For the text-containing cell, return its midpoint in (X, Y) coordinate format. 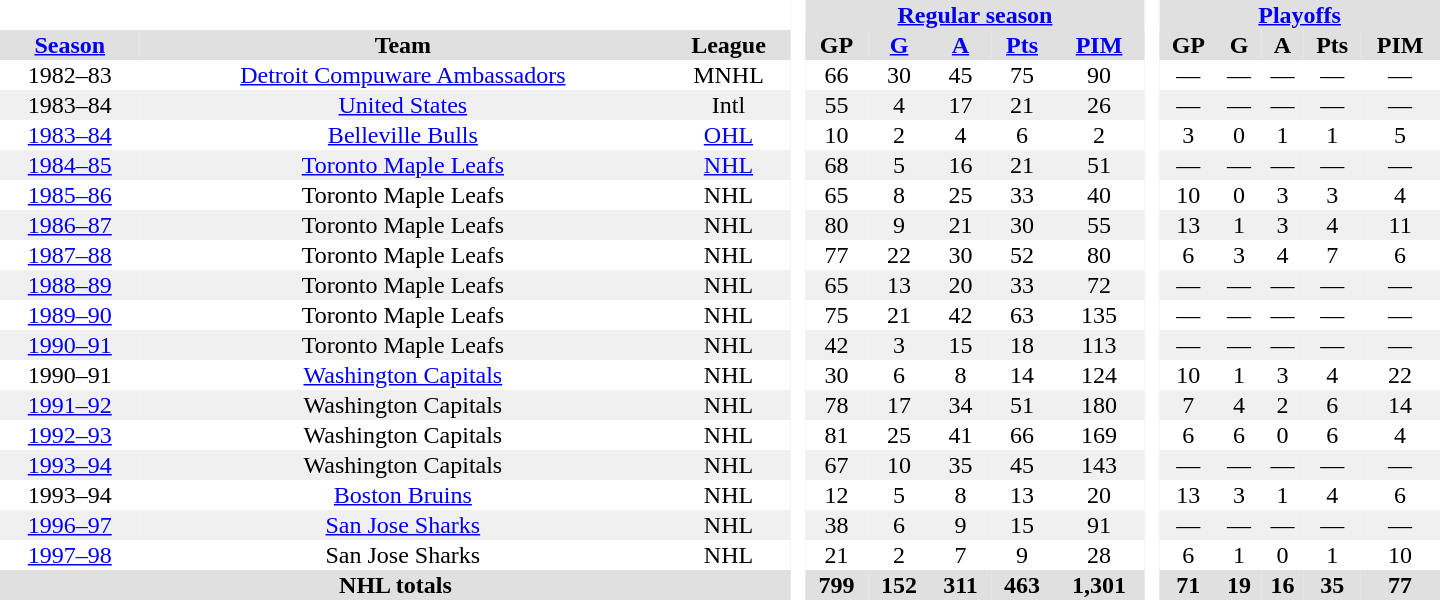
Season (70, 45)
180 (1098, 405)
81 (836, 435)
1982–83 (70, 75)
1996–97 (70, 525)
United States (404, 105)
1988–89 (70, 285)
169 (1098, 435)
Detroit Compuware Ambassadors (404, 75)
Boston Bruins (404, 495)
League (728, 45)
91 (1098, 525)
1,301 (1098, 585)
28 (1098, 555)
113 (1098, 345)
1984–85 (70, 165)
71 (1188, 585)
90 (1098, 75)
52 (1022, 255)
1987–88 (70, 255)
78 (836, 405)
143 (1098, 465)
26 (1098, 105)
41 (960, 435)
1991–92 (70, 405)
67 (836, 465)
Belleville Bulls (404, 135)
63 (1022, 315)
Intl (728, 105)
72 (1098, 285)
NHL totals (396, 585)
68 (836, 165)
152 (900, 585)
Team (404, 45)
Regular season (975, 15)
34 (960, 405)
OHL (728, 135)
799 (836, 585)
38 (836, 525)
40 (1098, 195)
MNHL (728, 75)
135 (1098, 315)
463 (1022, 585)
1992–93 (70, 435)
1985–86 (70, 195)
18 (1022, 345)
1997–98 (70, 555)
1989–90 (70, 315)
124 (1098, 375)
12 (836, 495)
Playoffs (1300, 15)
19 (1238, 585)
311 (960, 585)
11 (1400, 225)
1986–87 (70, 225)
